Scan for the cell matching the given text and deliver its (X, Y) coordinate at center. 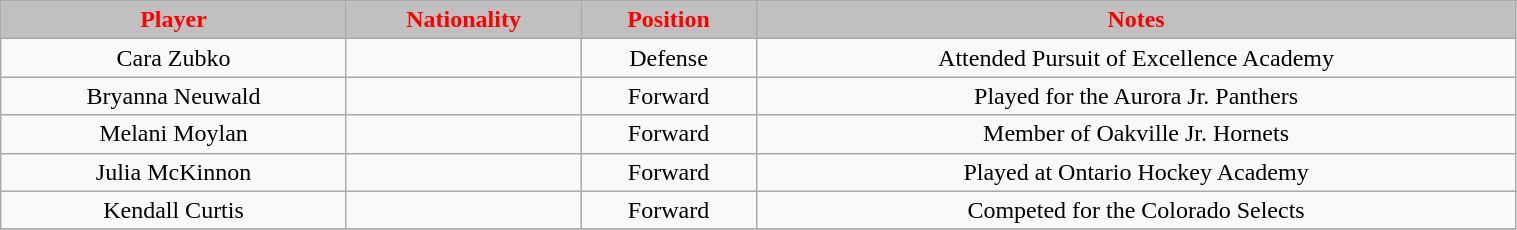
Player (174, 20)
Julia McKinnon (174, 172)
Position (668, 20)
Played for the Aurora Jr. Panthers (1136, 96)
Melani Moylan (174, 134)
Competed for the Colorado Selects (1136, 210)
Kendall Curtis (174, 210)
Defense (668, 58)
Nationality (464, 20)
Bryanna Neuwald (174, 96)
Notes (1136, 20)
Attended Pursuit of Excellence Academy (1136, 58)
Member of Oakville Jr. Hornets (1136, 134)
Cara Zubko (174, 58)
Played at Ontario Hockey Academy (1136, 172)
